Output the (x, y) coordinate of the center of the cell containing the given text.  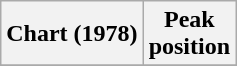
Peakposition (189, 34)
Chart (1978) (72, 34)
